Determine the (x, y) coordinate at the center of the cell enclosing the given text.  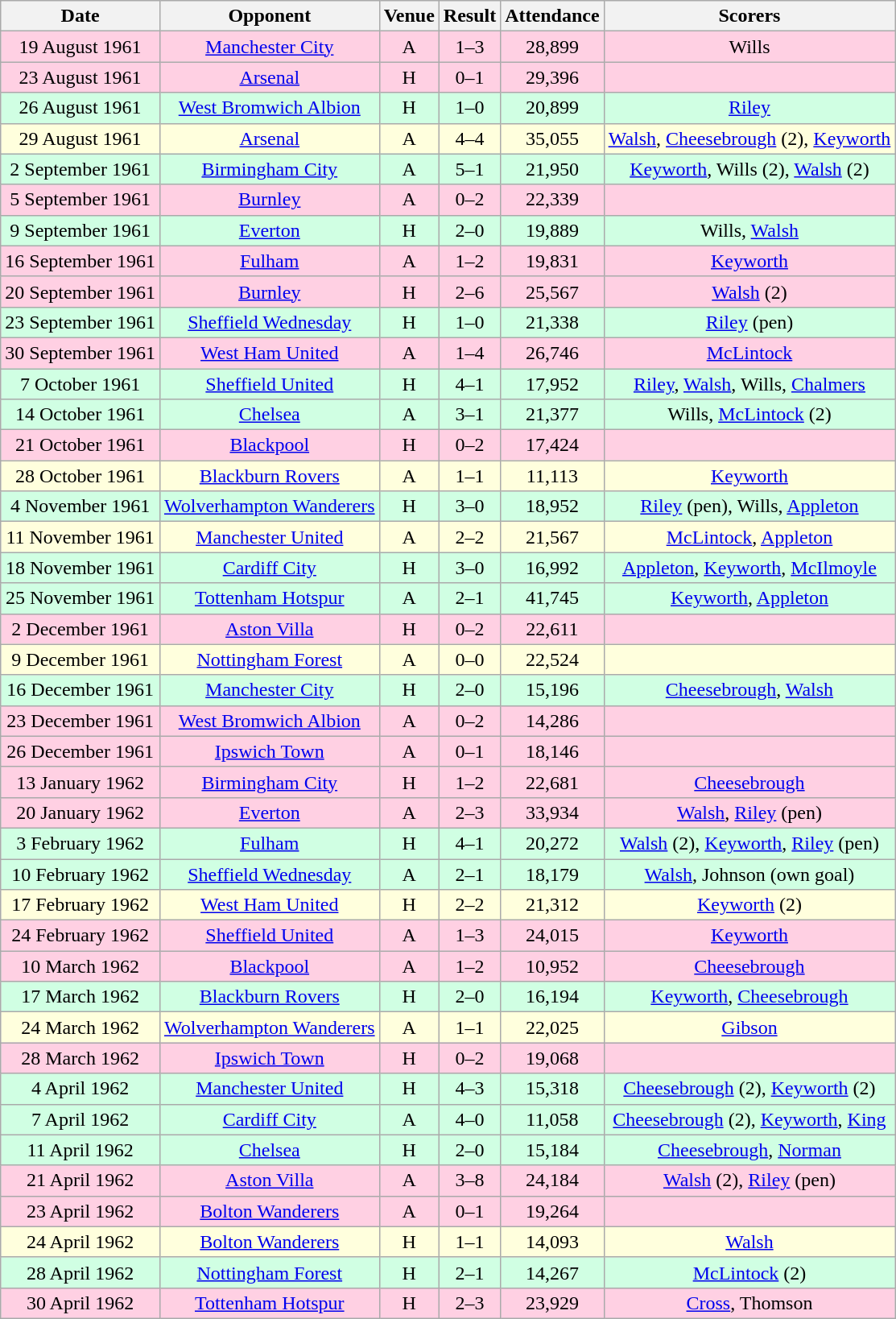
18,179 (552, 874)
Walsh (749, 1242)
Wills, Walsh (749, 230)
18,952 (552, 507)
21,567 (552, 537)
24 February 1962 (81, 936)
Wills (749, 47)
16,194 (552, 997)
Opponent (269, 16)
25 November 1961 (81, 598)
21,312 (552, 905)
2 September 1961 (81, 169)
15,196 (552, 690)
Keyworth, Cheesebrough (749, 997)
4–0 (469, 1119)
11 April 1962 (81, 1150)
26 December 1961 (81, 751)
11,113 (552, 476)
14,286 (552, 721)
Riley (749, 108)
Walsh, Cheesebrough (2), Keyworth (749, 139)
15,184 (552, 1150)
Date (81, 16)
10 February 1962 (81, 874)
20 September 1961 (81, 292)
20,899 (552, 108)
14 October 1961 (81, 415)
25,567 (552, 292)
16,992 (552, 568)
Cheesebrough, Norman (749, 1150)
30 April 1962 (81, 1303)
5–1 (469, 169)
21,950 (552, 169)
23 August 1961 (81, 77)
17,424 (552, 445)
23 September 1961 (81, 322)
Gibson (749, 1027)
Scorers (749, 16)
15,318 (552, 1089)
22,681 (552, 782)
Walsh (2) (749, 292)
Cheesebrough (2), Keyworth, King (749, 1119)
Wills, McLintock (2) (749, 415)
14,267 (552, 1272)
28 October 1961 (81, 476)
9 September 1961 (81, 230)
22,339 (552, 200)
33,934 (552, 812)
9 December 1961 (81, 659)
22,611 (552, 629)
24 April 1962 (81, 1242)
23 December 1961 (81, 721)
10,952 (552, 966)
McLintock (749, 353)
Walsh (2), Riley (pen) (749, 1180)
Walsh (2), Keyworth, Riley (pen) (749, 843)
24,015 (552, 936)
28 April 1962 (81, 1272)
19 August 1961 (81, 47)
Walsh, Riley (pen) (749, 812)
11 November 1961 (81, 537)
20 January 1962 (81, 812)
21,338 (552, 322)
Walsh, Johnson (own goal) (749, 874)
19,831 (552, 261)
18 November 1961 (81, 568)
16 September 1961 (81, 261)
1–4 (469, 353)
10 March 1962 (81, 966)
22,524 (552, 659)
7 April 1962 (81, 1119)
16 December 1961 (81, 690)
17 February 1962 (81, 905)
3 February 1962 (81, 843)
21,377 (552, 415)
Cheesebrough, Walsh (749, 690)
5 September 1961 (81, 200)
35,055 (552, 139)
19,889 (552, 230)
13 January 1962 (81, 782)
Keyworth, Appleton (749, 598)
3–1 (469, 415)
Keyworth, Wills (2), Walsh (2) (749, 169)
41,745 (552, 598)
26,746 (552, 353)
22,025 (552, 1027)
28 March 1962 (81, 1058)
24,184 (552, 1180)
3–8 (469, 1180)
19,068 (552, 1058)
4–4 (469, 139)
11,058 (552, 1119)
4 April 1962 (81, 1089)
Appleton, Keyworth, McIlmoyle (749, 568)
20,272 (552, 843)
21 October 1961 (81, 445)
28,899 (552, 47)
4 November 1961 (81, 507)
0–0 (469, 659)
Attendance (552, 16)
McLintock (2) (749, 1272)
29,396 (552, 77)
21 April 1962 (81, 1180)
18,146 (552, 751)
26 August 1961 (81, 108)
2 December 1961 (81, 629)
23,929 (552, 1303)
7 October 1961 (81, 384)
Cheesebrough (2), Keyworth (2) (749, 1089)
4–3 (469, 1089)
McLintock, Appleton (749, 537)
30 September 1961 (81, 353)
19,264 (552, 1211)
Result (469, 16)
29 August 1961 (81, 139)
17,952 (552, 384)
Riley (pen) (749, 322)
Riley (pen), Wills, Appleton (749, 507)
14,093 (552, 1242)
Riley, Walsh, Wills, Chalmers (749, 384)
Cross, Thomson (749, 1303)
2–6 (469, 292)
17 March 1962 (81, 997)
Venue (409, 16)
24 March 1962 (81, 1027)
23 April 1962 (81, 1211)
Keyworth (2) (749, 905)
